Extract the [X, Y] coordinate from the center of the cell holding the provided text.  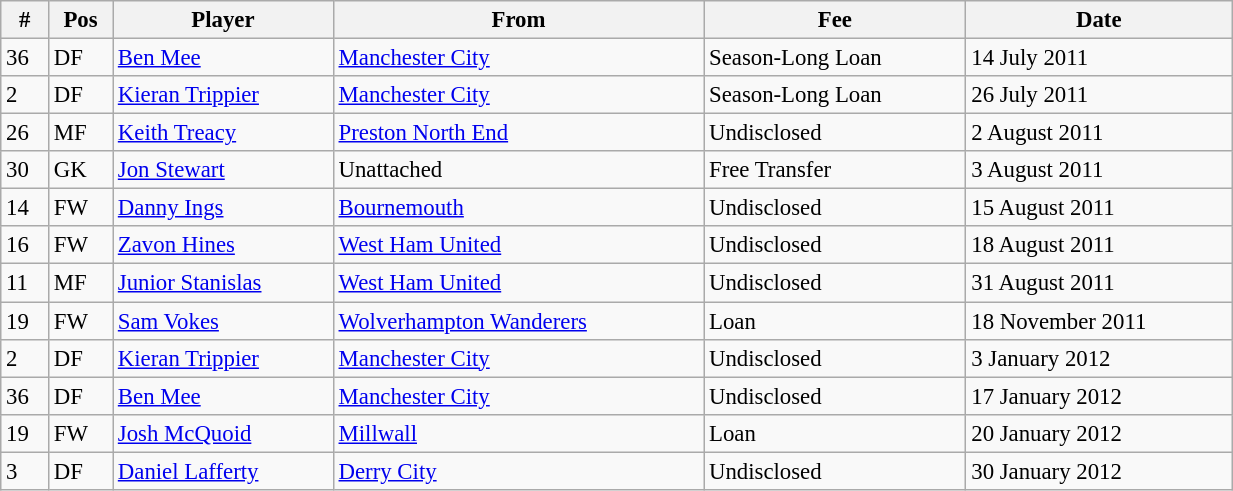
18 November 2011 [1099, 321]
18 August 2011 [1099, 245]
Pos [80, 20]
Sam Vokes [224, 321]
14 July 2011 [1099, 58]
14 [25, 208]
Daniel Lafferty [224, 471]
Preston North End [518, 133]
Danny Ings [224, 208]
26 July 2011 [1099, 95]
Free Transfer [835, 170]
11 [25, 283]
Zavon Hines [224, 245]
20 January 2012 [1099, 433]
30 January 2012 [1099, 471]
Bournemouth [518, 208]
Player [224, 20]
3 [25, 471]
# [25, 20]
GK [80, 170]
Wolverhampton Wanderers [518, 321]
Derry City [518, 471]
30 [25, 170]
Josh McQuoid [224, 433]
From [518, 20]
Date [1099, 20]
3 January 2012 [1099, 358]
Keith Treacy [224, 133]
31 August 2011 [1099, 283]
Fee [835, 20]
Millwall [518, 433]
16 [25, 245]
15 August 2011 [1099, 208]
3 August 2011 [1099, 170]
Jon Stewart [224, 170]
Junior Stanislas [224, 283]
26 [25, 133]
17 January 2012 [1099, 396]
Unattached [518, 170]
2 August 2011 [1099, 133]
